Provide the (X, Y) coordinate of the cell's center where the given text is located.  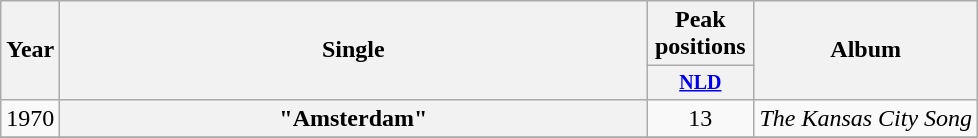
"Amsterdam" (354, 118)
NLD (700, 82)
Album (866, 50)
The Kansas City Song (866, 118)
13 (700, 118)
1970 (30, 118)
Year (30, 50)
Single (354, 50)
Peak positions (700, 34)
